Find where the given text appears and provide that cell's center as [X, Y] coordinate. 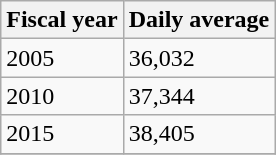
2010 [62, 96]
2005 [62, 58]
36,032 [199, 58]
37,344 [199, 96]
Daily average [199, 20]
Fiscal year [62, 20]
2015 [62, 134]
38,405 [199, 134]
